Capture the cell that displays the provided text and extract its [X, Y] central coordinate. 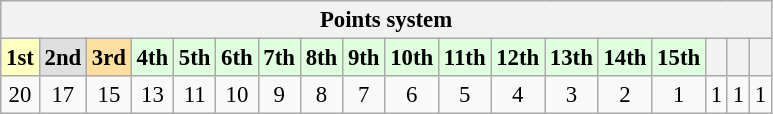
7th [279, 58]
5th [195, 58]
3 [572, 95]
2 [625, 95]
8th [321, 58]
11th [464, 58]
14th [625, 58]
9 [279, 95]
7 [364, 95]
15 [110, 95]
6 [412, 95]
10 [237, 95]
8 [321, 95]
2nd [62, 58]
6th [237, 58]
12th [518, 58]
15th [679, 58]
13 [152, 95]
11 [195, 95]
4th [152, 58]
9th [364, 58]
13th [572, 58]
3rd [110, 58]
1st [20, 58]
20 [20, 95]
Points system [386, 20]
10th [412, 58]
4 [518, 95]
5 [464, 95]
17 [62, 95]
